Extract the [x, y] coordinate from the center of the cell holding the provided text.  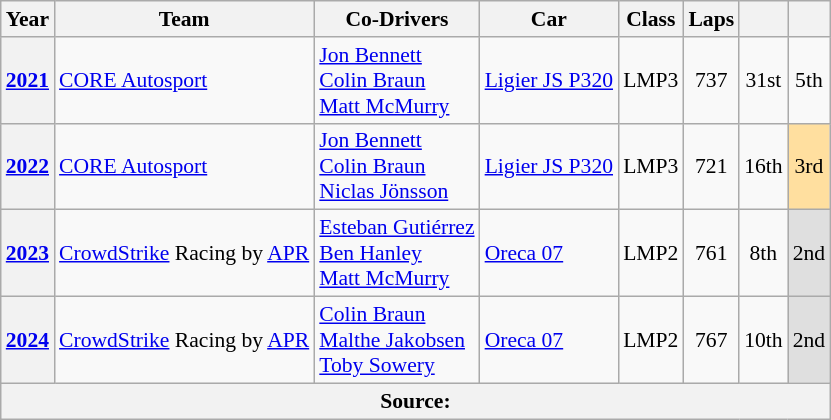
2023 [28, 254]
Esteban Gutiérrez Ben Hanley Matt McMurry [396, 254]
Colin Braun Malthe Jakobsen Toby Sowery [396, 340]
16th [764, 166]
5th [810, 80]
767 [711, 340]
Jon Bennett Colin Braun Matt McMurry [396, 80]
761 [711, 254]
Co-Drivers [396, 19]
3rd [810, 166]
721 [711, 166]
737 [711, 80]
2024 [28, 340]
Year [28, 19]
Laps [711, 19]
10th [764, 340]
Source: [416, 401]
31st [764, 80]
Class [650, 19]
8th [764, 254]
Team [184, 19]
2021 [28, 80]
Car [549, 19]
Jon Bennett Colin Braun Niclas Jönsson [396, 166]
2022 [28, 166]
